Extract the (X, Y) coordinate from the center of the cell holding the provided text.  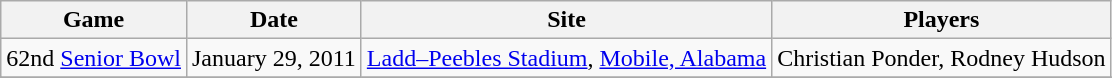
January 29, 2011 (274, 58)
Ladd–Peebles Stadium, Mobile, Alabama (566, 58)
Game (94, 20)
Site (566, 20)
Date (274, 20)
Christian Ponder, Rodney Hudson (942, 58)
62nd Senior Bowl (94, 58)
Players (942, 20)
